From the cell containing the given text, extract its center point as [X, Y] coordinate. 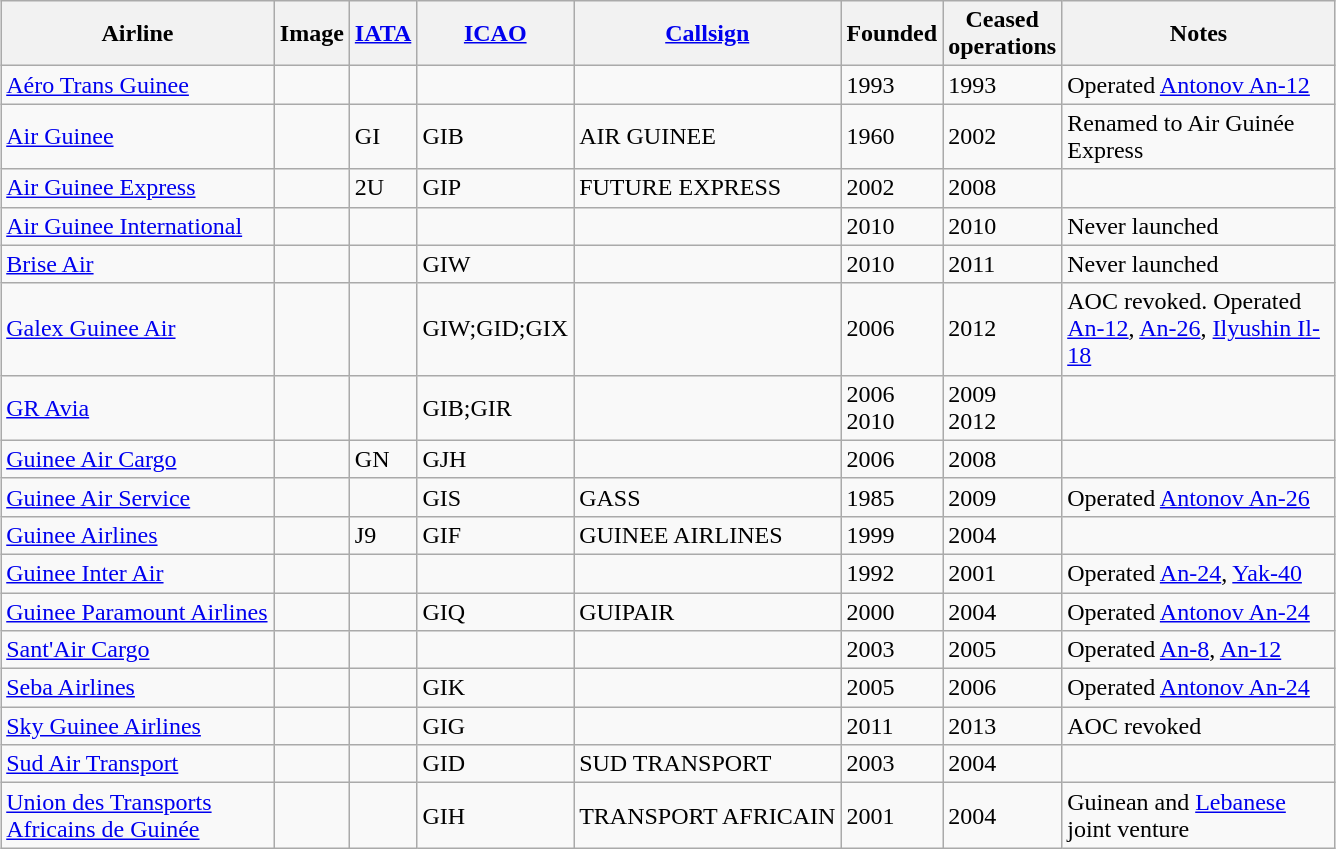
SUD TRANSPORT [708, 764]
Aéro Trans Guinee [138, 85]
Sant'Air Cargo [138, 650]
GUINEE AIRLINES [708, 535]
GUIPAIR [708, 611]
Operated Antonov An-12 [1199, 85]
1999 [892, 535]
Operated An-8, An-12 [1199, 650]
AOC revoked [1199, 726]
Notes [1199, 34]
Image [312, 34]
ICAO [496, 34]
GJH [496, 459]
Operated Antonov An-26 [1199, 497]
AOC revoked. Operated An-12, An-26, Ilyushin Il-18 [1199, 329]
GIB [496, 136]
Ceasedoperations [1002, 34]
Sky Guinee Airlines [138, 726]
Founded [892, 34]
Air Guinee International [138, 226]
GIQ [496, 611]
Galex Guinee Air [138, 329]
2U [383, 188]
IATA [383, 34]
GR Avia [138, 408]
FUTURE EXPRESS [708, 188]
Union des Transports Africains de Guinée [138, 816]
GIF [496, 535]
GN [383, 459]
2012 [1002, 329]
GIB;GIR [496, 408]
TRANSPORT AFRICAIN [708, 816]
GID [496, 764]
GIP [496, 188]
GI [383, 136]
1960 [892, 136]
1985 [892, 497]
Renamed to Air Guinée Express [1199, 136]
Guinee Inter Air [138, 573]
Guinean and Lebanese joint venture [1199, 816]
GIG [496, 726]
Air Guinee Express [138, 188]
Sud Air Transport [138, 764]
2000 [892, 611]
J9 [383, 535]
20092012 [1002, 408]
AIR GUINEE [708, 136]
Seba Airlines [138, 688]
GIH [496, 816]
Operated An-24, Yak-40 [1199, 573]
Brise Air [138, 264]
Airline [138, 34]
GASS [708, 497]
Guinee Paramount Airlines [138, 611]
Callsign [708, 34]
GIK [496, 688]
Air Guinee [138, 136]
GIW;GID;GIX [496, 329]
1992 [892, 573]
GIS [496, 497]
Guinee Air Service [138, 497]
20062010 [892, 408]
Guinee Airlines [138, 535]
2009 [1002, 497]
2013 [1002, 726]
GIW [496, 264]
Guinee Air Cargo [138, 459]
